Return [x, y] of the center of cell containing provided text 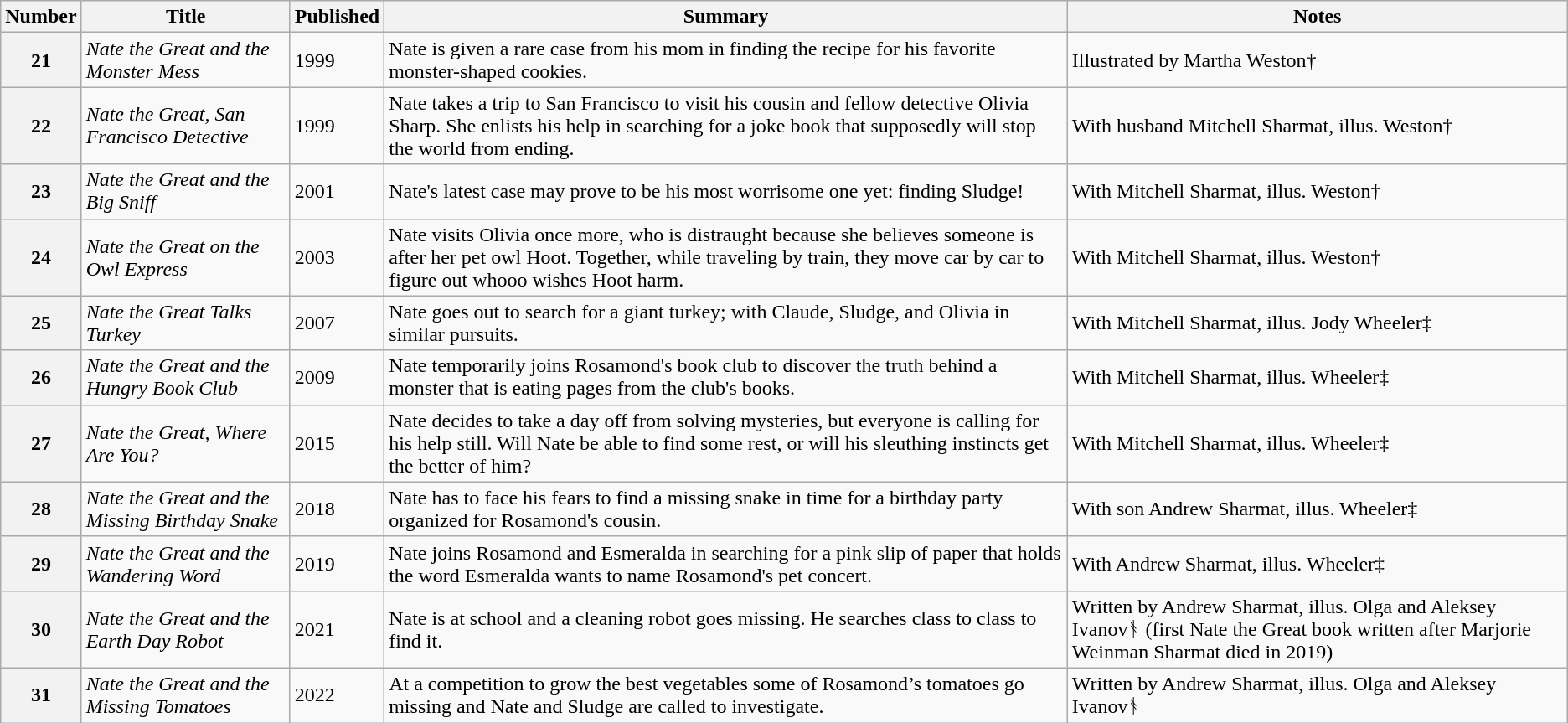
Nate the Great and the Wandering Word [186, 563]
Nate the Great and the Earth Day Robot [186, 629]
26 [41, 377]
31 [41, 695]
Notes [1317, 17]
Nate the Great and the Missing Birthday Snake [186, 509]
With husband Mitchell Sharmat, illus. Weston† [1317, 126]
Nate the Great and the Big Sniff [186, 191]
30 [41, 629]
Summary [726, 17]
Nate temporarily joins Rosamond's book club to discover the truth behind a monster that is eating pages from the club's books. [726, 377]
Nate the Great on the Owl Express [186, 257]
2001 [337, 191]
2022 [337, 695]
Nate joins Rosamond and Esmeralda in searching for a pink slip of paper that holds the word Esmeralda wants to name Rosamond's pet concert. [726, 563]
Nate is at school and a cleaning robot goes missing. He searches class to class to find it. [726, 629]
28 [41, 509]
Published [337, 17]
With Andrew Sharmat, illus. Wheeler‡ [1317, 563]
29 [41, 563]
Nate goes out to search for a giant turkey; with Claude, Sludge, and Olivia in similar pursuits. [726, 323]
2015 [337, 443]
With son Andrew Sharmat, illus. Wheeler‡ [1317, 509]
2009 [337, 377]
2021 [337, 629]
27 [41, 443]
Title [186, 17]
22 [41, 126]
With Mitchell Sharmat, illus. Jody Wheeler‡ [1317, 323]
Nate the Great, San Francisco Detective [186, 126]
Written by Andrew Sharmat, illus. Olga and Aleksey Ivanovᚬ [1317, 695]
23 [41, 191]
25 [41, 323]
21 [41, 60]
Nate the Great, Where Are You? [186, 443]
2019 [337, 563]
2007 [337, 323]
Nate has to face his fears to find a missing snake in time for a birthday party organized for Rosamond's cousin. [726, 509]
Nate the Great and the Missing Tomatoes [186, 695]
2018 [337, 509]
Nate the Great and the Hungry Book Club [186, 377]
Nate the Great Talks Turkey [186, 323]
Number [41, 17]
At a competition to grow the best vegetables some of Rosamond’s tomatoes go missing and Nate and Sludge are called to investigate. [726, 695]
Nate the Great and the Monster Mess [186, 60]
Illustrated by Martha Weston† [1317, 60]
Nate's latest case may prove to be his most worrisome one yet: finding Sludge! [726, 191]
24 [41, 257]
Nate is given a rare case from his mom in finding the recipe for his favorite monster-shaped cookies. [726, 60]
2003 [337, 257]
Written by Andrew Sharmat, illus. Olga and Aleksey Ivanovᚬ (first Nate the Great book written after Marjorie Weinman Sharmat died in 2019) [1317, 629]
